Pinpoint the cell where the given text exists, returning its [x, y] midpoint coordinate. 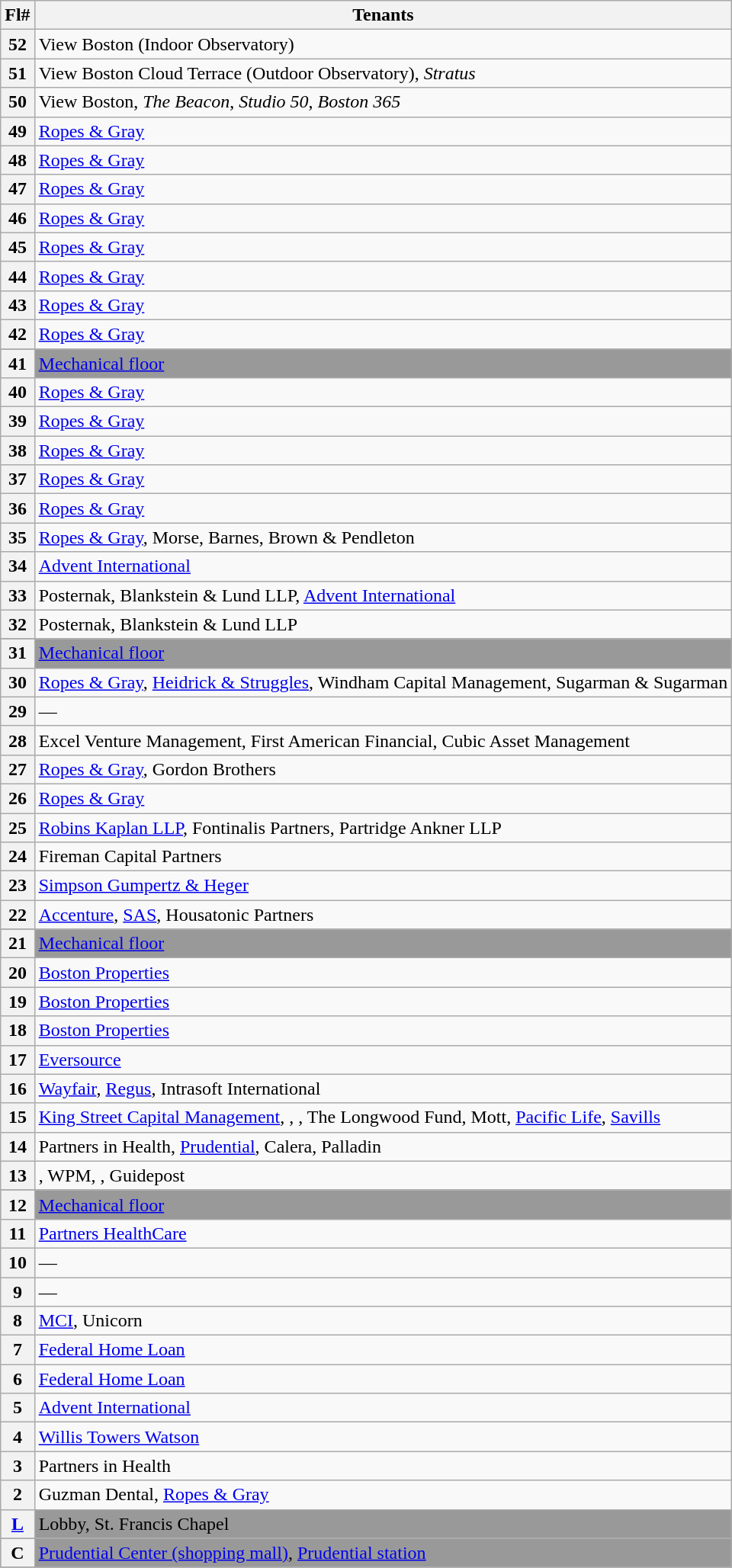
33 [18, 595]
5 [18, 1408]
29 [18, 711]
King Street Capital Management, , , The Longwood Fund, Mott, Pacific Life, Savills [383, 1117]
15 [18, 1117]
36 [18, 508]
Willis Towers Watson [383, 1437]
Ropes & Gray, Heidrick & Struggles, Windham Capital Management, Sugarman & Sugarman [383, 682]
49 [18, 131]
14 [18, 1146]
23 [18, 886]
7 [18, 1350]
26 [18, 798]
45 [18, 247]
L [18, 1524]
32 [18, 624]
48 [18, 160]
18 [18, 1031]
43 [18, 305]
52 [18, 44]
Partners HealthCare [383, 1233]
11 [18, 1233]
2 [18, 1495]
Lobby, St. Francis Chapel [383, 1524]
38 [18, 451]
41 [18, 364]
13 [18, 1175]
View Boston Cloud Terrace (Outdoor Observatory), Stratus [383, 73]
20 [18, 973]
42 [18, 334]
Ropes & Gray, Morse, Barnes, Brown & Pendleton [383, 537]
10 [18, 1262]
Posternak, Blankstein & Lund LLP [383, 624]
46 [18, 218]
MCI, Unicorn [383, 1321]
50 [18, 102]
44 [18, 276]
3 [18, 1466]
22 [18, 915]
19 [18, 1002]
35 [18, 537]
Guzman Dental, Ropes & Gray [383, 1495]
4 [18, 1437]
9 [18, 1292]
Simpson Gumpertz & Heger [383, 886]
Accenture, SAS, Housatonic Partners [383, 915]
28 [18, 740]
39 [18, 422]
24 [18, 857]
12 [18, 1204]
25 [18, 827]
51 [18, 73]
47 [18, 189]
Wayfair, Regus, Intrasoft International [383, 1089]
Excel Venture Management, First American Financial, Cubic Asset Management [383, 740]
Robins Kaplan LLP, Fontinalis Partners, Partridge Ankner LLP [383, 827]
C [18, 1553]
Posternak, Blankstein & Lund LLP, Advent International [383, 595]
6 [18, 1379]
17 [18, 1060]
16 [18, 1089]
Prudential Center (shopping mall), Prudential station [383, 1553]
34 [18, 566]
Tenants [383, 15]
Partners in Health, Prudential, Calera, Palladin [383, 1146]
View Boston, The Beacon, Studio 50, Boston 365 [383, 102]
Eversource [383, 1060]
, WPM, , Guidepost [383, 1175]
40 [18, 393]
View Boston (Indoor Observatory) [383, 44]
27 [18, 769]
Ropes & Gray, Gordon Brothers [383, 769]
Partners in Health [383, 1466]
Fireman Capital Partners [383, 857]
37 [18, 479]
30 [18, 682]
21 [18, 944]
Fl# [18, 15]
31 [18, 653]
8 [18, 1321]
